Return the [x, y] coordinate for the center point of the cell that contains the specified text.  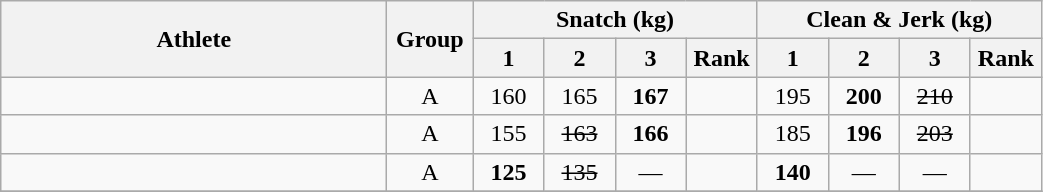
163 [580, 134]
200 [864, 96]
125 [508, 172]
Clean & Jerk (kg) [899, 20]
155 [508, 134]
160 [508, 96]
195 [792, 96]
165 [580, 96]
Group [430, 39]
167 [650, 96]
210 [934, 96]
185 [792, 134]
140 [792, 172]
196 [864, 134]
135 [580, 172]
Snatch (kg) [615, 20]
Athlete [194, 39]
203 [934, 134]
166 [650, 134]
